Provide the (x, y) coordinate of the cell's center where the given text is located.  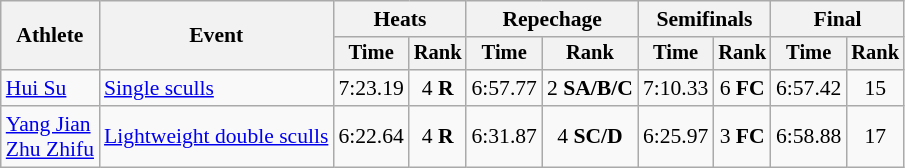
Yang JianZhu Zhifu (50, 136)
Lightweight double sculls (216, 136)
Semifinals (704, 19)
6:57.77 (504, 88)
6:22.64 (370, 136)
6 FC (742, 88)
Hui Su (50, 88)
Heats (400, 19)
Single sculls (216, 88)
6:57.42 (808, 88)
6:25.97 (676, 136)
3 FC (742, 136)
15 (875, 88)
4 SC/D (590, 136)
Athlete (50, 36)
7:23.19 (370, 88)
17 (875, 136)
6:58.88 (808, 136)
7:10.33 (676, 88)
Event (216, 36)
Repechage (552, 19)
2 SA/B/C (590, 88)
Final (838, 19)
6:31.87 (504, 136)
